Return [x, y] of the center of cell containing provided text 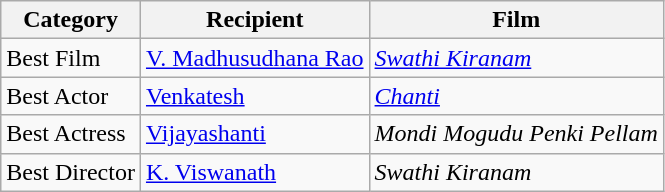
Best Film [71, 58]
Film [516, 20]
Vijayashanti [254, 134]
Best Director [71, 172]
V. Madhusudhana Rao [254, 58]
Best Actor [71, 96]
K. Viswanath [254, 172]
Recipient [254, 20]
Category [71, 20]
Chanti [516, 96]
Best Actress [71, 134]
Mondi Mogudu Penki Pellam [516, 134]
Venkatesh [254, 96]
